Output the (X, Y) coordinate of the center of the cell containing the given text.  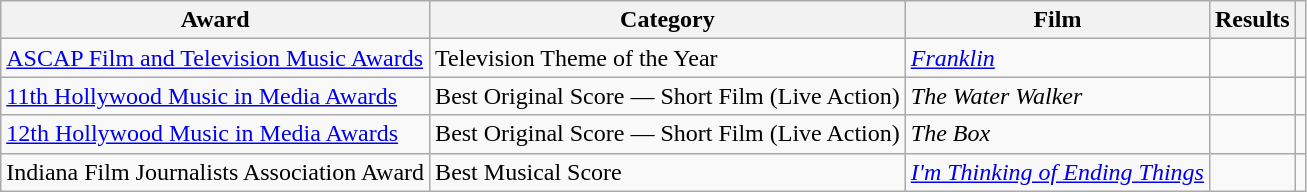
Results (1252, 20)
Indiana Film Journalists Association Award (216, 172)
12th Hollywood Music in Media Awards (216, 134)
Franklin (1057, 58)
Film (1057, 20)
I'm Thinking of Ending Things (1057, 172)
Best Musical Score (668, 172)
Category (668, 20)
The Box (1057, 134)
Television Theme of the Year (668, 58)
ASCAP Film and Television Music Awards (216, 58)
11th Hollywood Music in Media Awards (216, 96)
The Water Walker (1057, 96)
Award (216, 20)
